Pinpoint the cell where the given text exists, returning its (X, Y) midpoint coordinate. 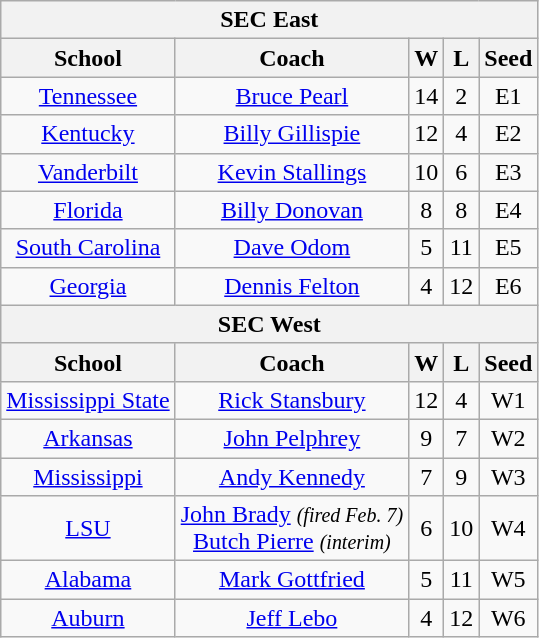
Alabama (88, 580)
E1 (508, 96)
E4 (508, 210)
Dave Odom (292, 248)
E2 (508, 134)
SEC West (270, 324)
Florida (88, 210)
Arkansas (88, 438)
W2 (508, 438)
Mark Gottfried (292, 580)
Rick Stansbury (292, 400)
14 (426, 96)
John Pelphrey (292, 438)
Georgia (88, 286)
Billy Gillispie (292, 134)
W4 (508, 528)
John Brady (fired Feb. 7) Butch Pierre (interim) (292, 528)
SEC East (270, 20)
2 (462, 96)
E6 (508, 286)
W3 (508, 477)
Vanderbilt (88, 172)
Bruce Pearl (292, 96)
E3 (508, 172)
Billy Donovan (292, 210)
Jeff Lebo (292, 618)
Tennessee (88, 96)
W1 (508, 400)
E5 (508, 248)
W5 (508, 580)
Mississippi State (88, 400)
Dennis Felton (292, 286)
W6 (508, 618)
Andy Kennedy (292, 477)
South Carolina (88, 248)
Kevin Stallings (292, 172)
Kentucky (88, 134)
LSU (88, 528)
Auburn (88, 618)
Mississippi (88, 477)
